Identify which cell holds the provided text, then report its [X, Y] central coordinate. 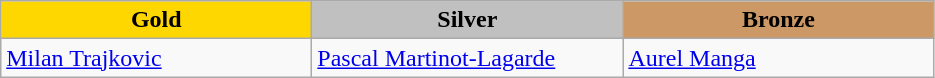
Milan Trajkovic [156, 58]
Silver [468, 20]
Gold [156, 20]
Aurel Manga [778, 58]
Bronze [778, 20]
Pascal Martinot-Lagarde [468, 58]
